From the cell containing the given text, extract its center point as (X, Y) coordinate. 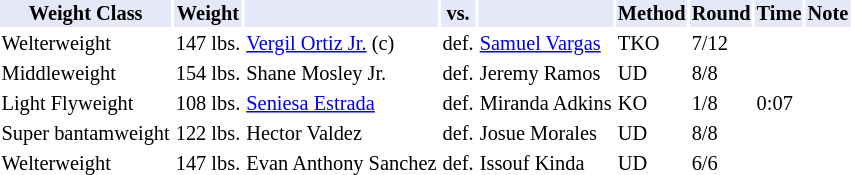
Round (721, 14)
Seniesa Estrada (342, 104)
Note (828, 14)
Hector Valdez (342, 134)
Shane Mosley Jr. (342, 74)
1/8 (721, 104)
Josue Morales (546, 134)
Samuel Vargas (546, 44)
Light Flyweight (86, 104)
122 lbs. (208, 134)
Method (652, 14)
Weight (208, 14)
KO (652, 104)
147 lbs. (208, 44)
Middleweight (86, 74)
0:07 (779, 104)
vs. (458, 14)
Miranda Adkins (546, 104)
Welterweight (86, 44)
Jeremy Ramos (546, 74)
Vergil Ortiz Jr. (c) (342, 44)
154 lbs. (208, 74)
Super bantamweight (86, 134)
Weight Class (86, 14)
108 lbs. (208, 104)
Time (779, 14)
TKO (652, 44)
7/12 (721, 44)
